Extract the (x, y) coordinate from the center of the cell holding the provided text.  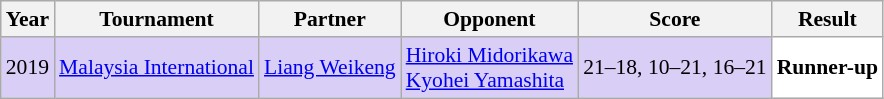
Runner-up (828, 68)
Tournament (156, 19)
Score (675, 19)
Year (28, 19)
21–18, 10–21, 16–21 (675, 68)
2019 (28, 68)
Malaysia International (156, 68)
Result (828, 19)
Partner (330, 19)
Liang Weikeng (330, 68)
Hiroki Midorikawa Kyohei Yamashita (490, 68)
Opponent (490, 19)
